From the cell containing the given text, extract its center point as (X, Y) coordinate. 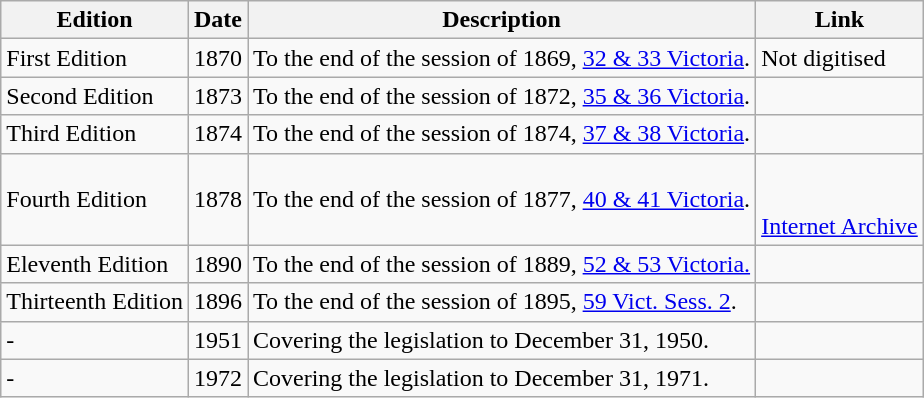
Covering the legislation to December 31, 1971. (502, 378)
1874 (218, 134)
To the end of the session of 1869, 32 & 33 Victoria. (502, 58)
To the end of the session of 1877, 40 & 41 Victoria. (502, 199)
To the end of the session of 1874, 37 & 38 Victoria. (502, 134)
Date (218, 20)
1890 (218, 264)
Third Edition (95, 134)
1972 (218, 378)
To the end of the session of 1895, 59 Vict. Sess. 2. (502, 302)
Eleventh Edition (95, 264)
Fourth Edition (95, 199)
1896 (218, 302)
Thirteenth Edition (95, 302)
Description (502, 20)
First Edition (95, 58)
Not digitised (840, 58)
1951 (218, 340)
Edition (95, 20)
1878 (218, 199)
To the end of the session of 1889, 52 & 53 Victoria. (502, 264)
Second Edition (95, 96)
Covering the legislation to December 31, 1950. (502, 340)
1870 (218, 58)
1873 (218, 96)
Link (840, 20)
To the end of the session of 1872, 35 & 36 Victoria. (502, 96)
Internet Archive (840, 199)
